Identify which cell holds the provided text, then report its [x, y] central coordinate. 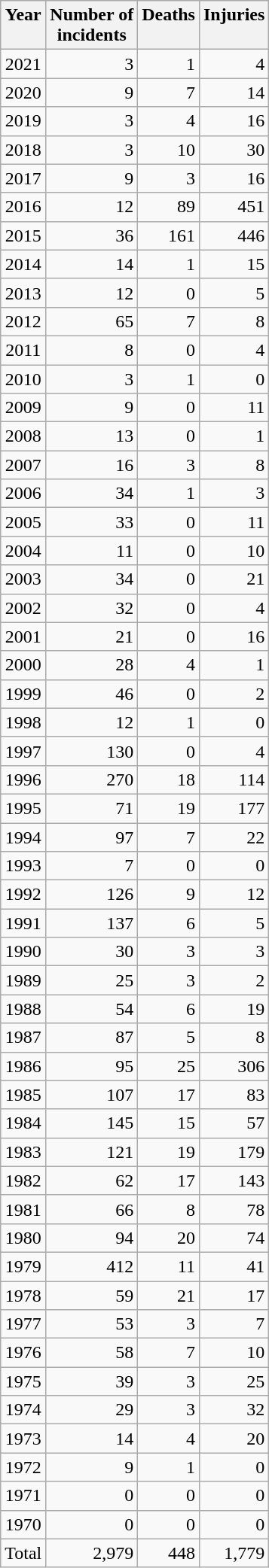
1993 [23, 866]
53 [92, 1324]
2006 [23, 494]
145 [92, 1123]
59 [92, 1295]
306 [234, 1066]
179 [234, 1152]
1978 [23, 1295]
2016 [23, 207]
1996 [23, 779]
2004 [23, 551]
1999 [23, 694]
1987 [23, 1038]
121 [92, 1152]
41 [234, 1266]
58 [92, 1353]
1971 [23, 1496]
71 [92, 808]
1997 [23, 751]
66 [92, 1209]
87 [92, 1038]
1992 [23, 895]
Year [23, 26]
1977 [23, 1324]
177 [234, 808]
1990 [23, 952]
2015 [23, 236]
2,979 [92, 1553]
13 [92, 436]
94 [92, 1238]
1986 [23, 1066]
95 [92, 1066]
74 [234, 1238]
Injuries [234, 26]
2005 [23, 522]
1974 [23, 1410]
2010 [23, 378]
2019 [23, 121]
1982 [23, 1181]
2020 [23, 93]
2013 [23, 293]
1,779 [234, 1553]
2002 [23, 608]
Deaths [169, 26]
412 [92, 1266]
83 [234, 1095]
107 [92, 1095]
2007 [23, 465]
46 [92, 694]
1988 [23, 1009]
1984 [23, 1123]
2001 [23, 637]
57 [234, 1123]
1991 [23, 923]
2021 [23, 64]
28 [92, 665]
2014 [23, 264]
2012 [23, 321]
39 [92, 1381]
137 [92, 923]
2017 [23, 178]
446 [234, 236]
1976 [23, 1353]
2003 [23, 579]
36 [92, 236]
161 [169, 236]
97 [92, 837]
29 [92, 1410]
1981 [23, 1209]
451 [234, 207]
22 [234, 837]
1973 [23, 1439]
Total [23, 1553]
2009 [23, 408]
Number ofincidents [92, 26]
1980 [23, 1238]
448 [169, 1553]
2011 [23, 350]
2000 [23, 665]
65 [92, 321]
54 [92, 1009]
1989 [23, 980]
1983 [23, 1152]
89 [169, 207]
18 [169, 779]
1970 [23, 1524]
33 [92, 522]
1985 [23, 1095]
270 [92, 779]
143 [234, 1181]
1979 [23, 1266]
1998 [23, 722]
1994 [23, 837]
1975 [23, 1381]
126 [92, 895]
114 [234, 779]
2008 [23, 436]
1995 [23, 808]
2018 [23, 150]
78 [234, 1209]
62 [92, 1181]
1972 [23, 1467]
130 [92, 751]
